Locate the cell with the specified text and output its (X, Y) center coordinate. 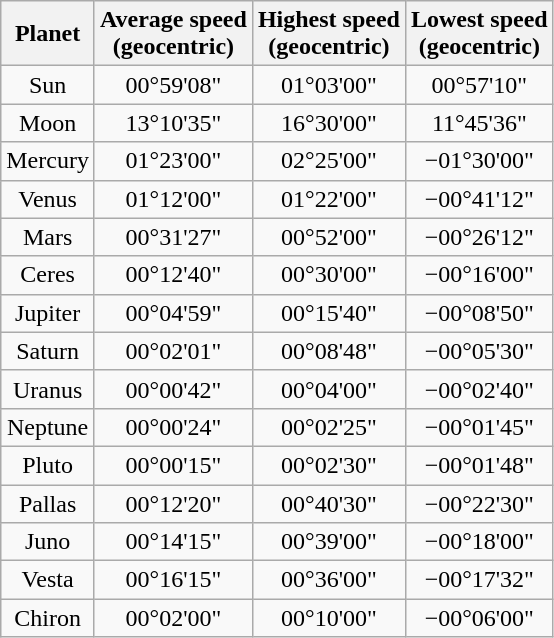
00°02'25" (328, 427)
00°00'15" (173, 465)
00°12'20" (173, 503)
Ceres (48, 275)
00°08'48" (328, 351)
00°14'15" (173, 542)
−00°16'00" (479, 275)
00°12'40" (173, 275)
Uranus (48, 389)
01°12'00" (173, 199)
Moon (48, 123)
00°15'40" (328, 313)
02°25'00" (328, 161)
01°23'00" (173, 161)
−00°05'30" (479, 351)
00°30'00" (328, 275)
00°02'00" (173, 618)
Juno (48, 542)
01°03'00" (328, 85)
−00°18'00" (479, 542)
−00°06'00" (479, 618)
00°00'24" (173, 427)
Pluto (48, 465)
00°16'15" (173, 580)
Vesta (48, 580)
Saturn (48, 351)
00°04'59" (173, 313)
00°02'01" (173, 351)
11°45'36" (479, 123)
−00°08'50" (479, 313)
00°57'10" (479, 85)
00°00'42" (173, 389)
00°40'30" (328, 503)
00°04'00" (328, 389)
−00°26'12" (479, 237)
Venus (48, 199)
−00°22'30" (479, 503)
00°02'30" (328, 465)
16°30'00" (328, 123)
13°10'35" (173, 123)
−00°01'45" (479, 427)
Lowest speed(geocentric) (479, 34)
Mercury (48, 161)
−00°17'32" (479, 580)
−00°01'48" (479, 465)
Jupiter (48, 313)
Chiron (48, 618)
−01°30'00" (479, 161)
00°36'00" (328, 580)
−00°02'40" (479, 389)
Highest speed(geocentric) (328, 34)
00°10'00" (328, 618)
Planet (48, 34)
Average speed(geocentric) (173, 34)
00°31'27" (173, 237)
01°22'00" (328, 199)
00°39'00" (328, 542)
Sun (48, 85)
00°52'00" (328, 237)
Mars (48, 237)
00°59'08" (173, 85)
−00°41'12" (479, 199)
Pallas (48, 503)
Neptune (48, 427)
